Capture the cell that displays the provided text and extract its [x, y] central coordinate. 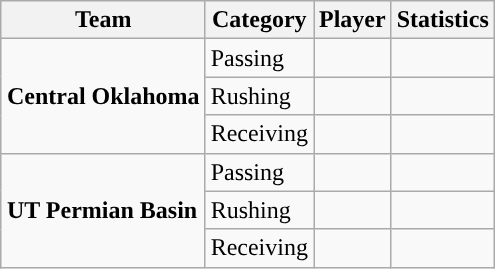
Central Oklahoma [103, 96]
Category [259, 20]
Player [353, 20]
UT Permian Basin [103, 210]
Team [103, 20]
Statistics [442, 20]
